Output the (X, Y) coordinate of the center of the cell containing the given text.  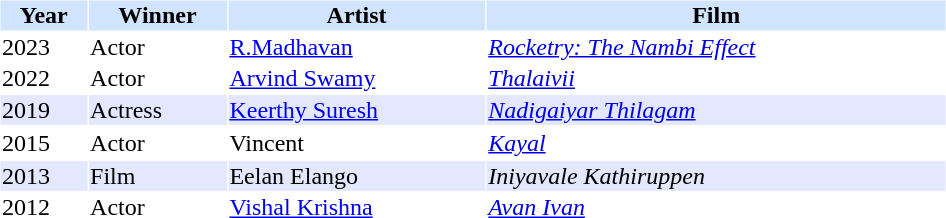
Nadigaiyar Thilagam (716, 110)
2019 (44, 110)
Winner (158, 15)
2023 (44, 47)
2015 (44, 143)
Rocketry: The Nambi Effect (716, 47)
Thalaivii (716, 79)
Artist (356, 15)
2013 (44, 176)
R.Madhavan (356, 47)
Actress (158, 110)
Eelan Elango (356, 176)
2022 (44, 79)
Year (44, 15)
Kayal (716, 143)
Keerthy Suresh (356, 110)
Arvind Swamy (356, 79)
Vincent (356, 143)
Iniyavale Kathiruppen (716, 176)
